Scan for the cell matching the given text and deliver its [X, Y] coordinate at center. 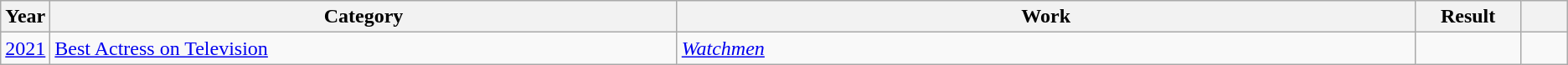
Year [25, 17]
2021 [25, 48]
Work [1045, 17]
Best Actress on Television [364, 48]
Result [1467, 17]
Category [364, 17]
Watchmen [1045, 48]
